Extract the [X, Y] coordinate from the center of the cell holding the provided text.  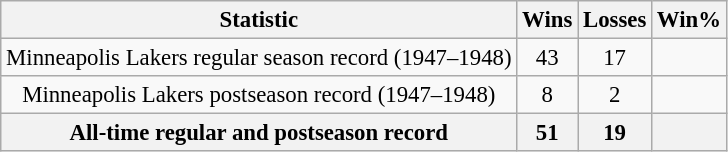
Minneapolis Lakers regular season record (1947–1948) [259, 58]
2 [615, 95]
43 [548, 58]
8 [548, 95]
Wins [548, 20]
51 [548, 133]
Losses [615, 20]
17 [615, 58]
Statistic [259, 20]
Win% [690, 20]
19 [615, 133]
All-time regular and postseason record [259, 133]
Minneapolis Lakers postseason record (1947–1948) [259, 95]
